For the text-containing cell, return its midpoint in (X, Y) coordinate format. 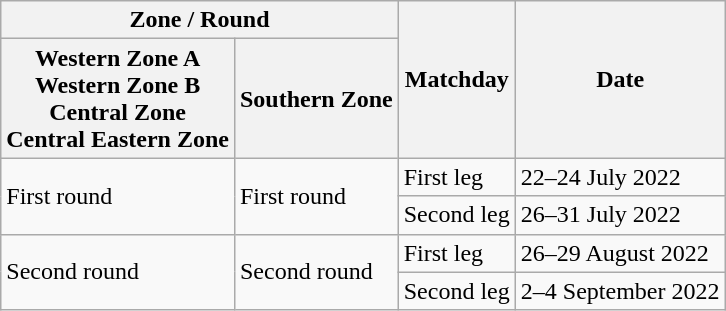
Western Zone AWestern Zone BCentral ZoneCentral Eastern Zone (118, 98)
26–31 July 2022 (620, 215)
22–24 July 2022 (620, 177)
Date (620, 80)
26–29 August 2022 (620, 253)
Zone / Round (200, 20)
Matchday (456, 80)
2–4 September 2022 (620, 291)
Southern Zone (316, 98)
